Capture the cell that displays the provided text and extract its (x, y) central coordinate. 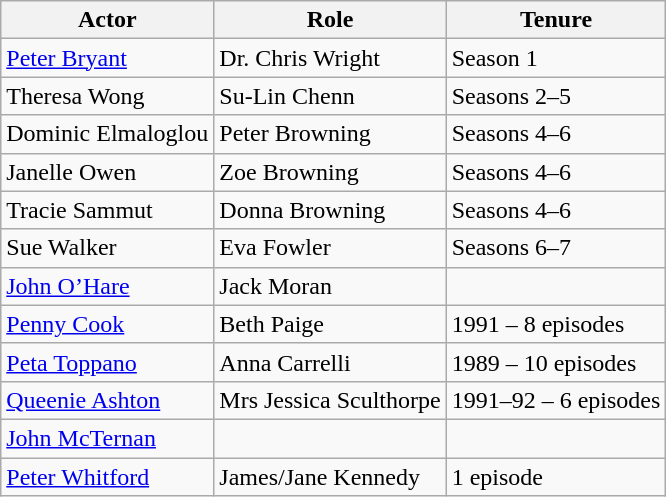
1991 – 8 episodes (556, 324)
Dr. Chris Wright (330, 58)
John McTernan (108, 438)
1989 – 10 episodes (556, 362)
Anna Carrelli (330, 362)
Tenure (556, 20)
Mrs Jessica Sculthorpe (330, 400)
John O’Hare (108, 286)
Seasons 2–5 (556, 96)
Beth Paige (330, 324)
Sue Walker (108, 248)
Janelle Owen (108, 172)
Peter Whitford (108, 477)
Peta Toppano (108, 362)
Seasons 6–7 (556, 248)
Eva Fowler (330, 248)
1 episode (556, 477)
Tracie Sammut (108, 210)
James/Jane Kennedy (330, 477)
Dominic Elmaloglou (108, 134)
Season 1 (556, 58)
Penny Cook (108, 324)
Theresa Wong (108, 96)
Queenie Ashton (108, 400)
Actor (108, 20)
Peter Browning (330, 134)
Peter Bryant (108, 58)
1991–92 – 6 episodes (556, 400)
Role (330, 20)
Jack Moran (330, 286)
Su-Lin Chenn (330, 96)
Donna Browning (330, 210)
Zoe Browning (330, 172)
